For the text-containing cell, return its midpoint in (X, Y) coordinate format. 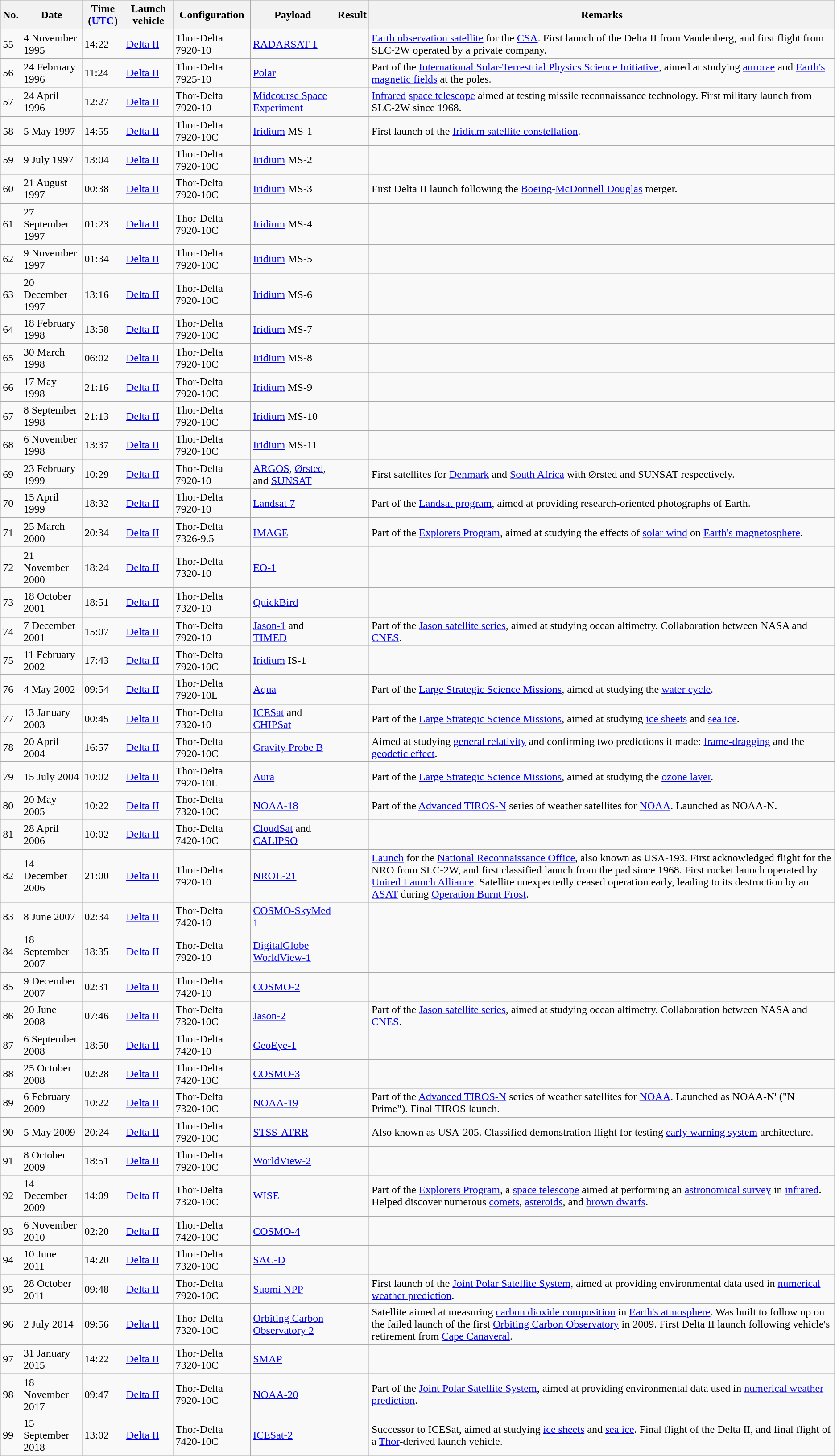
13 January 2003 (52, 718)
25 October 2008 (52, 1074)
66 (11, 387)
First satellites for Denmark and South Africa with Ørsted and SUNSAT respectively. (602, 475)
83 (11, 917)
20 December 1997 (52, 294)
Infrared space telescope aimed at testing missile reconnaissance technology. First military launch from SLC-2W since 1968. (602, 102)
Iridium MS-7 (293, 329)
21 November 2000 (52, 567)
Iridium MS-3 (293, 189)
77 (11, 718)
9 December 2007 (52, 987)
Part of the Advanced TIROS-N series of weather satellites for NOAA. Launched as NOAA-N' ("N Prime"). Final TIROS launch. (602, 1103)
01:34 (103, 259)
18:24 (103, 567)
Thor-Delta 7925-10 (212, 73)
Part of the Advanced TIROS-N series of weather satellites for NOAA. Launched as NOAA-N. (602, 806)
12:27 (103, 102)
Part of the International Solar-Terrestrial Physics Science Initiative, aimed at studying aurorae and Earth's magnetic fields at the poles. (602, 73)
WISE (293, 1196)
NOAA-20 (293, 1394)
09:54 (103, 690)
Part of the Large Strategic Science Missions, aimed at studying the water cycle. (602, 690)
7 December 2001 (52, 632)
Part of the Large Strategic Science Missions, aimed at studying the ozone layer. (602, 776)
23 February 1999 (52, 475)
00:45 (103, 718)
55 (11, 44)
8 October 2009 (52, 1161)
24 April 1996 (52, 102)
90 (11, 1132)
21 August 1997 (52, 189)
EO-1 (293, 567)
RADARSAT-1 (293, 44)
69 (11, 475)
15 July 2004 (52, 776)
76 (11, 690)
86 (11, 1016)
18 October 2001 (52, 602)
6 September 2008 (52, 1045)
28 April 2006 (52, 834)
NOAA-19 (293, 1103)
8 June 2007 (52, 917)
18 November 2017 (52, 1394)
63 (11, 294)
WorldView-2 (293, 1161)
01:23 (103, 224)
Result (352, 15)
18:32 (103, 503)
18:50 (103, 1045)
10:29 (103, 475)
97 (11, 1359)
20 May 2005 (52, 806)
21:00 (103, 876)
Thor-Delta 7326-9.5 (212, 533)
09:48 (103, 1289)
13:37 (103, 445)
62 (11, 259)
Iridium MS-11 (293, 445)
02:28 (103, 1074)
Iridium MS-8 (293, 358)
13:02 (103, 1435)
84 (11, 952)
06:02 (103, 358)
16:57 (103, 748)
ICESat and CHIPSat (293, 718)
6 November 1998 (52, 445)
6 November 2010 (52, 1231)
9 July 1997 (52, 160)
Part of the Landsat program, aimed at providing research-oriented photographs of Earth. (602, 503)
Successor to ICESat, aimed at studying ice sheets and sea ice. Final flight of the Delta II, and final flight of a Thor-derived launch vehicle. (602, 1435)
09:47 (103, 1394)
Iridium MS-1 (293, 131)
Midcourse Space Experiment (293, 102)
Landsat 7 (293, 503)
Part of the Explorers Program, aimed at studying the effects of solar wind on Earth's magnetosphere. (602, 533)
70 (11, 503)
15:07 (103, 632)
8 September 1998 (52, 417)
28 October 2011 (52, 1289)
27 September 1997 (52, 224)
CloudSat and CALIPSO (293, 834)
02:31 (103, 987)
07:46 (103, 1016)
2 July 2014 (52, 1324)
61 (11, 224)
24 February 1996 (52, 73)
Suomi NPP (293, 1289)
85 (11, 987)
First Delta II launch following the Boeing-McDonnell Douglas merger. (602, 189)
67 (11, 417)
96 (11, 1324)
Also known as USA-205. Classified demonstration flight for testing early warning system architecture. (602, 1132)
71 (11, 533)
68 (11, 445)
14:55 (103, 131)
00:38 (103, 189)
10 June 2011 (52, 1260)
Polar (293, 73)
COSMO-4 (293, 1231)
20 June 2008 (52, 1016)
74 (11, 632)
17:43 (103, 660)
57 (11, 102)
4 May 2002 (52, 690)
75 (11, 660)
9 November 1997 (52, 259)
20 April 2004 (52, 748)
95 (11, 1289)
Gravity Probe B (293, 748)
Iridium MS-10 (293, 417)
58 (11, 131)
Aimed at studying general relativity and confirming two predictions it made: frame-dragging and the geodetic effect. (602, 748)
87 (11, 1045)
18 September 2007 (52, 952)
14 December 2009 (52, 1196)
Iridium MS-9 (293, 387)
56 (11, 73)
Part of the Joint Polar Satellite System, aimed at providing environmental data used in numerical weather prediction. (602, 1394)
25 March 2000 (52, 533)
STSS-ATRR (293, 1132)
14:20 (103, 1260)
Earth observation satellite for the CSA. First launch of the Delta II from Vandenberg, and first flight from SLC-2W operated by a private company. (602, 44)
73 (11, 602)
09:56 (103, 1324)
80 (11, 806)
30 March 1998 (52, 358)
17 May 1998 (52, 387)
First launch of the Iridium satellite constellation. (602, 131)
18:35 (103, 952)
15 September 2018 (52, 1435)
QuickBird (293, 602)
13:58 (103, 329)
93 (11, 1231)
65 (11, 358)
Configuration (212, 15)
First launch of the Joint Polar Satellite System, aimed at providing environmental data used in numerical weather prediction. (602, 1289)
14:09 (103, 1196)
Iridium IS-1 (293, 660)
59 (11, 160)
5 May 1997 (52, 131)
14 December 2006 (52, 876)
91 (11, 1161)
COSMO-2 (293, 987)
21:16 (103, 387)
Launch vehicle (149, 15)
02:34 (103, 917)
NROL-21 (293, 876)
18 February 1998 (52, 329)
99 (11, 1435)
64 (11, 329)
IMAGE (293, 533)
15 April 1999 (52, 503)
13:16 (103, 294)
5 May 2009 (52, 1132)
13:04 (103, 160)
Iridium MS-5 (293, 259)
Part of the Large Strategic Science Missions, aimed at studying ice sheets and sea ice. (602, 718)
Aura (293, 776)
92 (11, 1196)
Jason-1 and TIMED (293, 632)
ICESat-2 (293, 1435)
Payload (293, 15)
88 (11, 1074)
21:13 (103, 417)
SMAP (293, 1359)
Iridium MS-6 (293, 294)
94 (11, 1260)
11 February 2002 (52, 660)
Jason-2 (293, 1016)
98 (11, 1394)
4 November 1995 (52, 44)
89 (11, 1103)
COSMO-SkyMed 1 (293, 917)
Orbiting Carbon Observatory 2 (293, 1324)
78 (11, 748)
No. (11, 15)
82 (11, 876)
6 February 2009 (52, 1103)
NOAA-18 (293, 806)
11:24 (103, 73)
Date (52, 15)
COSMO-3 (293, 1074)
Iridium MS-4 (293, 224)
02:20 (103, 1231)
20:24 (103, 1132)
81 (11, 834)
Time (UTC) (103, 15)
Aqua (293, 690)
72 (11, 567)
GeoEye-1 (293, 1045)
60 (11, 189)
SAC-D (293, 1260)
79 (11, 776)
DigitalGlobe WorldView-1 (293, 952)
31 January 2015 (52, 1359)
Remarks (602, 15)
Iridium MS-2 (293, 160)
ARGOS, Ørsted, and SUNSAT (293, 475)
20:34 (103, 533)
